Provide the (x, y) coordinate of the cell's center where the given text is located.  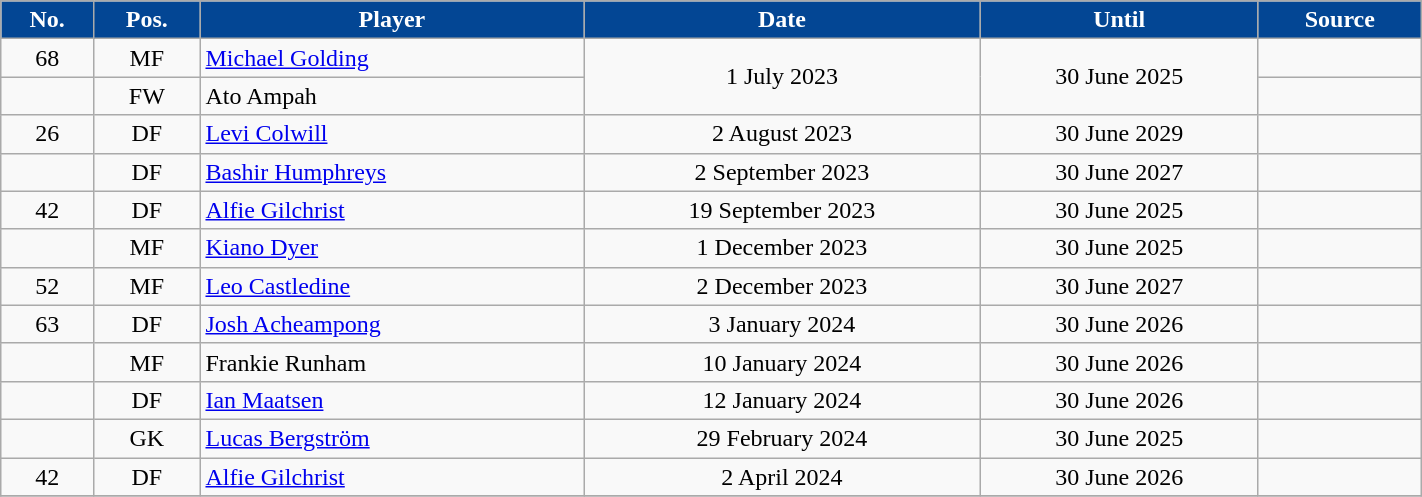
19 September 2023 (782, 210)
Bashir Humphreys (392, 172)
Lucas Bergström (392, 438)
Josh Acheampong (392, 324)
Until (1120, 20)
Ato Ampah (392, 96)
Pos. (147, 20)
Levi Colwill (392, 134)
No. (48, 20)
26 (48, 134)
Michael Golding (392, 58)
63 (48, 324)
12 January 2024 (782, 400)
Kiano Dyer (392, 248)
1 December 2023 (782, 248)
Player (392, 20)
1 July 2023 (782, 77)
Date (782, 20)
2 September 2023 (782, 172)
GK (147, 438)
Frankie Runham (392, 362)
3 January 2024 (782, 324)
Leo Castledine (392, 286)
29 February 2024 (782, 438)
Source (1340, 20)
10 January 2024 (782, 362)
52 (48, 286)
FW (147, 96)
2 December 2023 (782, 286)
2 August 2023 (782, 134)
Ian Maatsen (392, 400)
2 April 2024 (782, 477)
30 June 2029 (1120, 134)
68 (48, 58)
